Return the [X, Y] coordinate for the center point of the cell that contains the specified text.  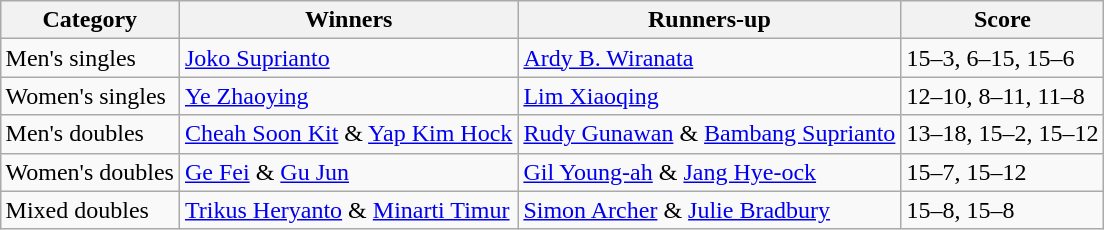
12–10, 8–11, 11–8 [1002, 96]
Winners [348, 20]
Women's doubles [90, 172]
Women's singles [90, 96]
15–8, 15–8 [1002, 210]
Gil Young-ah & Jang Hye-ock [710, 172]
Joko Suprianto [348, 58]
Rudy Gunawan & Bambang Suprianto [710, 134]
Simon Archer & Julie Bradbury [710, 210]
Men's singles [90, 58]
13–18, 15–2, 15–12 [1002, 134]
Ge Fei & Gu Jun [348, 172]
Score [1002, 20]
Mixed doubles [90, 210]
Ye Zhaoying [348, 96]
15–7, 15–12 [1002, 172]
Ardy B. Wiranata [710, 58]
Runners-up [710, 20]
Lim Xiaoqing [710, 96]
Trikus Heryanto & Minarti Timur [348, 210]
Men's doubles [90, 134]
15–3, 6–15, 15–6 [1002, 58]
Cheah Soon Kit & Yap Kim Hock [348, 134]
Category [90, 20]
